Output the (x, y) coordinate of the center of the cell containing the given text.  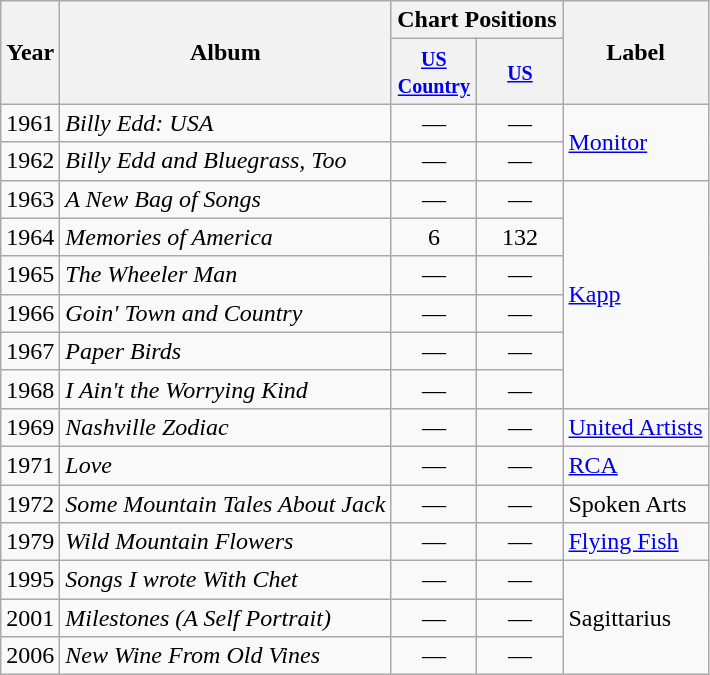
Goin' Town and Country (226, 313)
US Country (434, 72)
A New Bag of Songs (226, 199)
2001 (30, 618)
Love (226, 465)
Paper Birds (226, 351)
Some Mountain Tales About Jack (226, 503)
Billy Edd: USA (226, 123)
I Ain't the Worrying Kind (226, 389)
1971 (30, 465)
6 (434, 237)
US (520, 72)
1968 (30, 389)
RCA (636, 465)
2006 (30, 656)
Billy Edd and Bluegrass, Too (226, 161)
Spoken Arts (636, 503)
Sagittarius (636, 618)
Memories of America (226, 237)
132 (520, 237)
1961 (30, 123)
1963 (30, 199)
Nashville Zodiac (226, 427)
1966 (30, 313)
1962 (30, 161)
1972 (30, 503)
1964 (30, 237)
1967 (30, 351)
Label (636, 52)
Flying Fish (636, 542)
Wild Mountain Flowers (226, 542)
1965 (30, 275)
1979 (30, 542)
Year (30, 52)
1969 (30, 427)
Songs I wrote With Chet (226, 580)
Kapp (636, 294)
The Wheeler Man (226, 275)
New Wine From Old Vines (226, 656)
Monitor (636, 142)
Milestones (A Self Portrait) (226, 618)
1995 (30, 580)
United Artists (636, 427)
Chart Positions (477, 20)
Album (226, 52)
